Locate the cell with the specified text and output its (x, y) center coordinate. 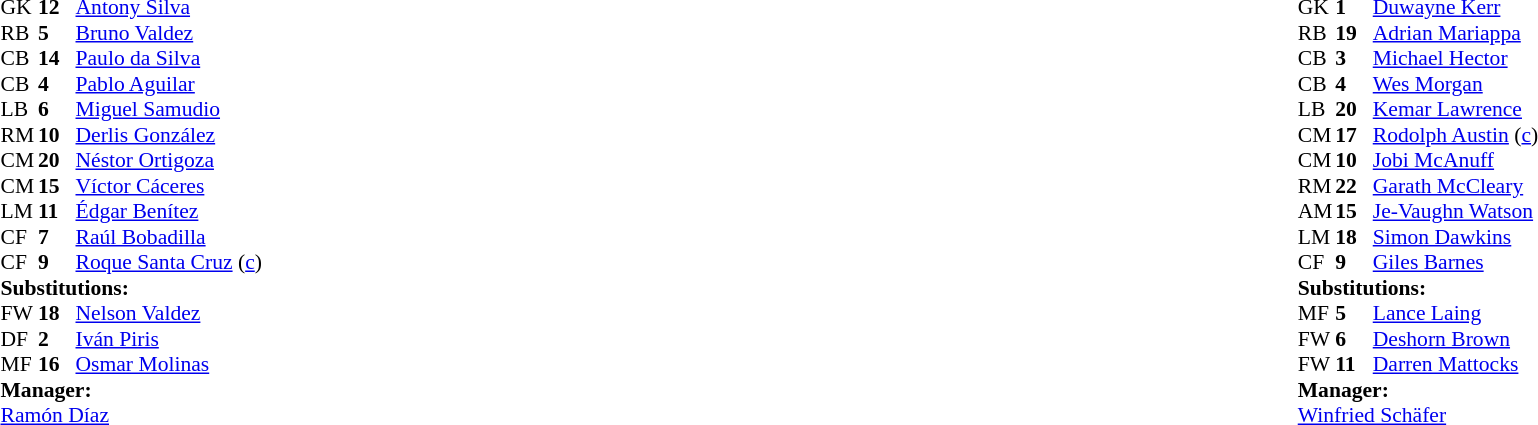
Raúl Bobadilla (169, 237)
17 (1354, 135)
Derlis González (169, 135)
Iván Piris (169, 339)
22 (1354, 186)
14 (57, 59)
Víctor Cáceres (169, 186)
Bruno Valdez (169, 33)
DF (19, 339)
19 (1354, 33)
Pablo Aguilar (169, 84)
Édgar Benítez (169, 211)
2 (57, 339)
7 (57, 237)
Osmar Molinas (169, 365)
Paulo da Silva (169, 59)
Substitutions: (130, 288)
16 (57, 365)
Néstor Ortigoza (169, 161)
3 (1354, 59)
Roque Santa Cruz (c) (169, 263)
Nelson Valdez (169, 313)
Miguel Samudio (169, 109)
AM (1317, 211)
Manager: (130, 390)
